Search for the cell housing the specified text and yield its (X, Y) center coordinate. 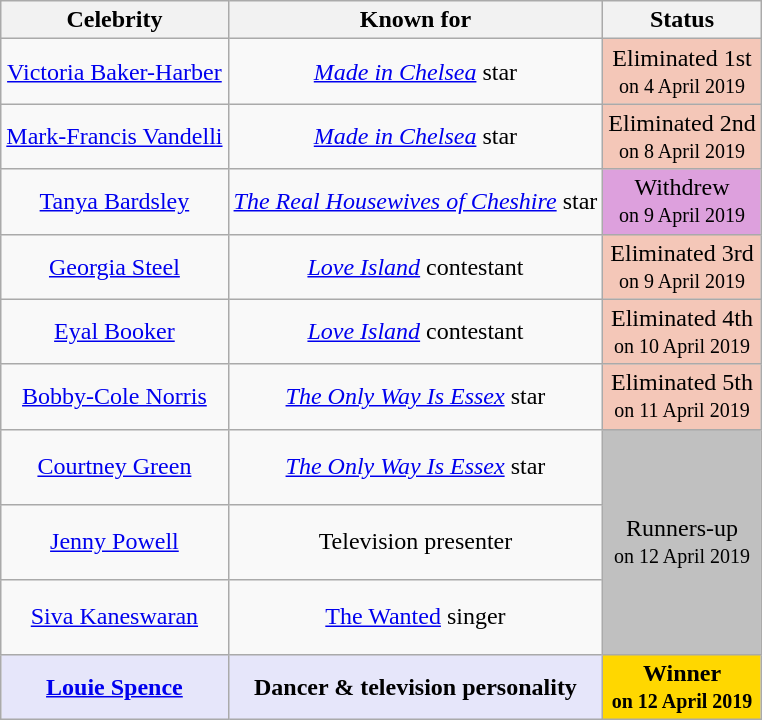
Victoria Baker-Harber (114, 72)
Eliminated 3rdon 9 April 2019 (682, 266)
Jenny Powell (114, 542)
Eliminated 4thon 10 April 2019 (682, 332)
The Wanted singer (416, 616)
Runners-upon 12 April 2019 (682, 542)
Tanya Bardsley (114, 202)
Celebrity (114, 20)
Known for (416, 20)
Television presenter (416, 542)
Eliminated 2ndon 8 April 2019 (682, 136)
Georgia Steel (114, 266)
Eliminated 1ston 4 April 2019 (682, 72)
Bobby-Cole Norris (114, 396)
The Real Housewives of Cheshire star (416, 202)
Status (682, 20)
Siva Kaneswaran (114, 616)
Winneron 12 April 2019 (682, 686)
Dancer & television personality (416, 686)
Louie Spence (114, 686)
Eyal Booker (114, 332)
Courtney Green (114, 466)
Mark-Francis Vandelli (114, 136)
Eliminated 5thon 11 April 2019 (682, 396)
Withdrewon 9 April 2019 (682, 202)
